Capture the cell that displays the provided text and extract its (x, y) central coordinate. 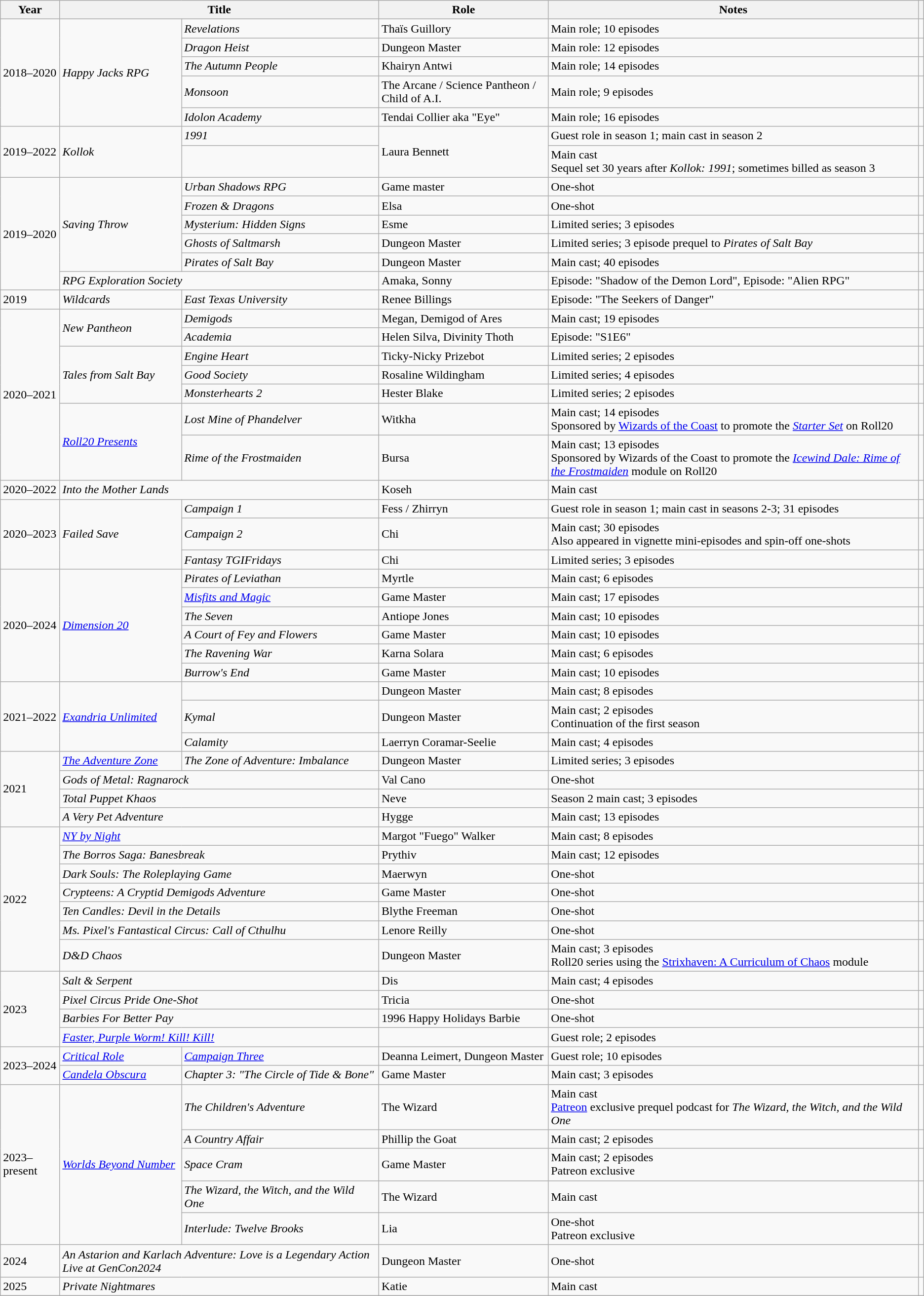
Main cast; 13 episodes Sponsored by Wizards of the Coast to promote the Icewind Dale: Rime of the Frostmaiden module on Roll20 (733, 458)
Antiope Jones (464, 616)
Saving Throw (120, 224)
Main cast; 3 episodes (733, 1075)
Deanna Leimert, Dungeon Master (464, 1056)
Tricia (464, 1000)
Blythe Freeman (464, 911)
Laerryn Coramar-Seelie (464, 742)
A Very Pet Adventure (219, 817)
Campaign 2 (280, 534)
Revelations (280, 29)
Ten Candles: Devil in the Details (219, 911)
Myrtle (464, 578)
Gods of Metal: Ragnarock (219, 780)
Limited series; 3 episode prequel to Pirates of Salt Bay (733, 243)
Main role; 9 episodes (733, 92)
The Seven (280, 616)
2020–2022 (30, 490)
Academia (280, 337)
Dragon Heist (280, 47)
Main cast; 3 episodesRoll20 series using the Strixhaven: A Curriculum of Chaos module (733, 956)
An Astarion and Karlach Adventure: Love is a Legendary Action Live at GenCon2024 (219, 1261)
Main role; 14 episodes (733, 66)
Frozen & Dragons (280, 205)
RPG Exploration Society (219, 281)
Episode: "Shadow of the Demon Lord", Episode: "Alien RPG" (733, 281)
Lost Mine of Phandelver (280, 419)
Main role; 10 episodes (733, 29)
Limited series; 4 episodes (733, 375)
Laura Bennett (464, 152)
Prythiv (464, 855)
D&D Chaos (219, 956)
Chapter 3: "The Circle of Tide & Bone" (280, 1075)
Main cast; 19 episodes (733, 318)
The Autumn People (280, 66)
The Ravening War (280, 654)
Year (30, 10)
Private Nightmares (219, 1286)
Main castPatreon exclusive prequel podcast for The Wizard, the Witch, and the Wild One (733, 1107)
Megan, Demigod of Ares (464, 318)
Monsoon (280, 92)
Main cast; 2 episodesPatreon exclusive (733, 1164)
New Pantheon (120, 328)
Guest role in season 1; main cast in season 2 (733, 136)
Main cast; 12 episodes (733, 855)
Guest role; 10 episodes (733, 1056)
Main cast; 17 episodes (733, 597)
2019 (30, 300)
Main cast; 13 episodes (733, 817)
A Court of Fey and Flowers (280, 635)
Title (219, 10)
Main cast; 2 episodes (733, 1139)
Candela Obscura (120, 1075)
2023–2024 (30, 1065)
Lia (464, 1228)
Phillip the Goat (464, 1139)
Hygge (464, 817)
2025 (30, 1286)
Ghosts of Saltmarsh (280, 243)
Total Puppet Khaos (219, 798)
Main cast; 30 episodesAlso appeared in vignette mini-episodes and spin-off one-shots (733, 534)
Guest role; 2 episodes (733, 1037)
1991 (280, 136)
Dark Souls: The Roleplaying Game (219, 873)
Crypteens: A Cryptid Demigods Adventure (219, 892)
Roll20 Presents (120, 441)
Fess / Zhirryn (464, 509)
East Texas University (280, 300)
Hester Blake (464, 393)
Fantasy TGIFridays (280, 559)
Renee Billings (464, 300)
Rosaline Wildingham (464, 375)
Barbies For Better Pay (219, 1019)
Lenore Reilly (464, 930)
2019–2020 (30, 234)
2022 (30, 899)
Maerwyn (464, 873)
Calamity (280, 742)
Katie (464, 1286)
Tales from Salt Bay (120, 375)
Campaign Three (280, 1056)
Episode: "The Seekers of Danger" (733, 300)
Ticky-Nicky Prizebot (464, 356)
One-shotPatreon exclusive (733, 1228)
Helen Silva, Divinity Thoth (464, 337)
Happy Jacks RPG (120, 73)
Kollok (120, 152)
2023–present (30, 1164)
Witkha (464, 419)
Mysterium: Hidden Signs (280, 224)
Idolon Academy (280, 117)
Karna Solara (464, 654)
Bursa (464, 458)
Urban Shadows RPG (280, 187)
Role (464, 10)
2018–2020 (30, 73)
Val Cano (464, 780)
2020–2023 (30, 534)
Amaka, Sonny (464, 281)
Dimension 20 (120, 625)
Main role: 12 episodes (733, 47)
Guest role in season 1; main cast in seasons 2-3; 31 episodes (733, 509)
Salt & Serpent (219, 981)
Critical Role (120, 1056)
Thaïs Guillory (464, 29)
Game master (464, 187)
Faster, Purple Worm! Kill! Kill! (219, 1037)
Main cast; 40 episodes (733, 262)
The Arcane / Science Pantheon / Child of A.I. (464, 92)
Burrow's End (280, 672)
Engine Heart (280, 356)
2019–2022 (30, 152)
Notes (733, 10)
Good Society (280, 375)
2021 (30, 789)
Ms. Pixel's Fantastical Circus: Call of Cthulhu (219, 930)
Into the Mother Lands (219, 490)
Interlude: Twelve Brooks (280, 1228)
The Borros Saga: Banesbreak (219, 855)
Worlds Beyond Number (120, 1164)
The Children's Adventure (280, 1107)
The Zone of Adventure: Imbalance (280, 761)
2021–2022 (30, 717)
NY by Night (219, 836)
Failed Save (120, 534)
The Wizard, the Witch, and the Wild One (280, 1197)
A Country Affair (280, 1139)
Neve (464, 798)
Episode: "S1E6" (733, 337)
1996 Happy Holidays Barbie (464, 1019)
Main cast; 14 episodes Sponsored by Wizards of the Coast to promote the Starter Set on Roll20 (733, 419)
The Adventure Zone (120, 761)
2023 (30, 1009)
Main cast Sequel set 30 years after Kollok: 1991; sometimes billed as season 3 (733, 161)
Main role; 16 episodes (733, 117)
Dis (464, 981)
Khairyn Antwi (464, 66)
Campaign 1 (280, 509)
Misfits and Magic (280, 597)
Pixel Circus Pride One-Shot (219, 1000)
Wildcards (120, 300)
Pirates of Leviathan (280, 578)
Season 2 main cast; 3 episodes (733, 798)
Kymal (280, 717)
Elsa (464, 205)
Main cast; 2 episodesContinuation of the first season (733, 717)
Koseh (464, 490)
Pirates of Salt Bay (280, 262)
Exandria Unlimited (120, 717)
2020–2021 (30, 395)
2020–2024 (30, 625)
Margot "Fuego" Walker (464, 836)
Monsterhearts 2 (280, 393)
Rime of the Frostmaiden (280, 458)
Demigods (280, 318)
Esme (464, 224)
2024 (30, 1261)
Tendai Collier aka "Eye" (464, 117)
Space Cram (280, 1164)
